Detect which cell encompasses the target text, then output its [x, y] center coordinate. 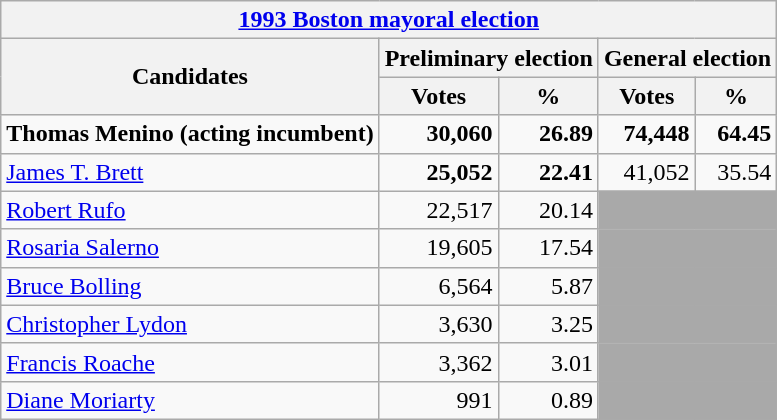
25,052 [438, 172]
3,362 [438, 362]
Preliminary election [488, 58]
Francis Roache [190, 362]
35.54 [736, 172]
3,630 [438, 324]
17.54 [548, 248]
1993 Boston mayoral election [389, 20]
991 [438, 400]
3.01 [548, 362]
22.41 [548, 172]
Candidates [190, 77]
3.25 [548, 324]
30,060 [438, 134]
19,605 [438, 248]
64.45 [736, 134]
74,448 [646, 134]
Diane Moriarty [190, 400]
Thomas Menino (acting incumbent) [190, 134]
James T. Brett [190, 172]
26.89 [548, 134]
General election [687, 58]
22,517 [438, 210]
Bruce Bolling [190, 286]
Robert Rufo [190, 210]
20.14 [548, 210]
5.87 [548, 286]
Rosaria Salerno [190, 248]
0.89 [548, 400]
6,564 [438, 286]
Christopher Lydon [190, 324]
41,052 [646, 172]
